From the cell containing the given text, extract its center point as [X, Y] coordinate. 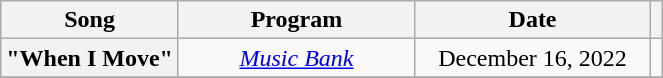
December 16, 2022 [533, 58]
"When I Move" [90, 58]
Date [533, 20]
Program [296, 20]
Music Bank [296, 58]
Song [90, 20]
